Capture the cell that displays the provided text and extract its (x, y) central coordinate. 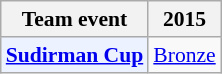
2015 (184, 19)
Team event (75, 19)
Sudirman Cup (75, 55)
Bronze (184, 55)
